Output the (x, y) coordinate of the center of the cell containing the given text.  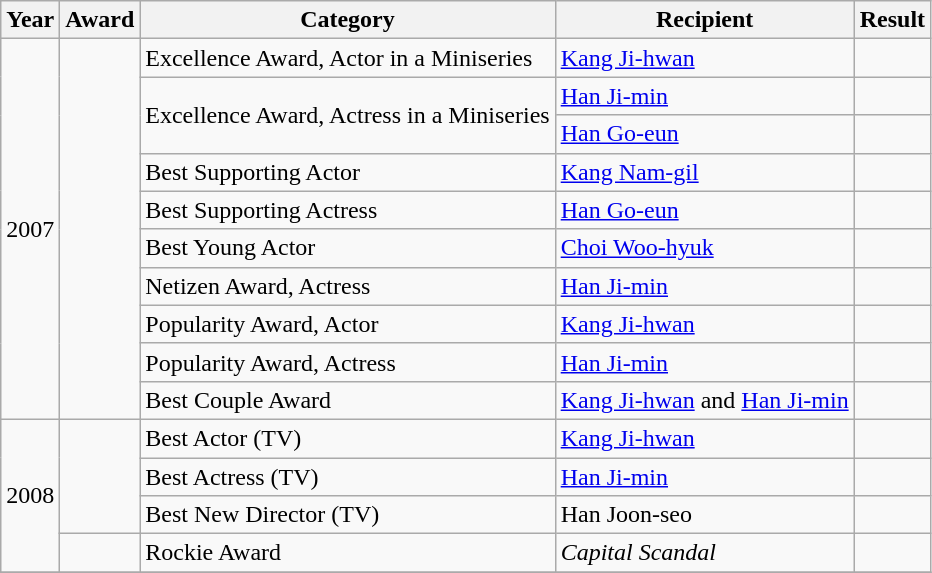
Excellence Award, Actress in a Miniseries (348, 115)
Best Couple Award (348, 400)
Best Actor (TV) (348, 438)
Best Supporting Actor (348, 172)
Best Actress (TV) (348, 477)
Best New Director (TV) (348, 515)
Recipient (704, 20)
Kang Ji-hwan and Han Ji-min (704, 400)
Rockie Award (348, 553)
Kang Nam-gil (704, 172)
Category (348, 20)
Result (892, 20)
Year (30, 20)
Award (100, 20)
Choi Woo-hyuk (704, 248)
Netizen Award, Actress (348, 286)
Excellence Award, Actor in a Miniseries (348, 58)
2007 (30, 230)
Capital Scandal (704, 553)
Popularity Award, Actress (348, 362)
Best Supporting Actress (348, 210)
Popularity Award, Actor (348, 324)
2008 (30, 495)
Han Joon-seo (704, 515)
Best Young Actor (348, 248)
